Determine the (X, Y) coordinate at the center of the cell enclosing the given text.  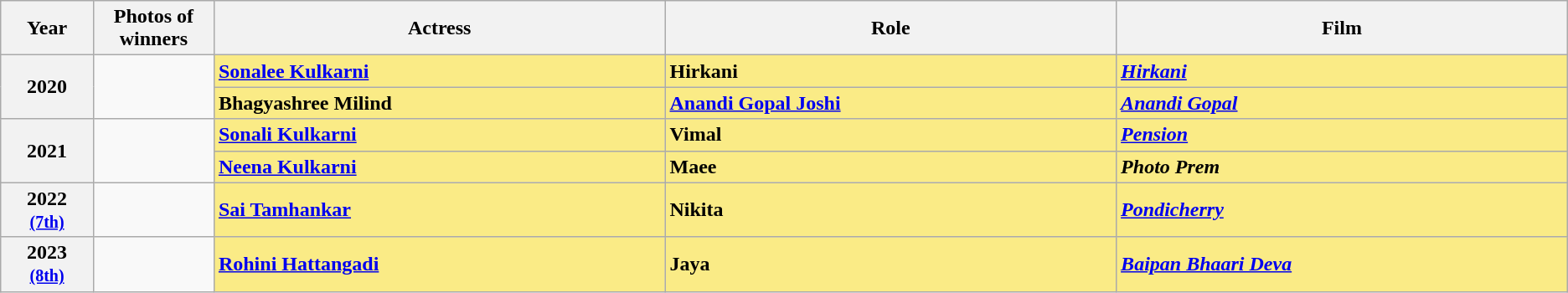
Photo Prem (1342, 167)
Sonali Kulkarni (439, 135)
2023(8th) (47, 265)
Year (47, 28)
Baipan Bhaari Deva (1342, 265)
Rohini Hattangadi (439, 265)
Role (891, 28)
Anandi Gopal Joshi (891, 103)
Pondicherry (1342, 209)
2020 (47, 87)
Sonalee Kulkarni (439, 71)
Sai Tamhankar (439, 209)
Vimal (891, 135)
Neena Kulkarni (439, 167)
Actress (439, 28)
Film (1342, 28)
Photos of winners (153, 28)
Bhagyashree Milind (439, 103)
Pension (1342, 135)
Nikita (891, 209)
Anandi Gopal (1342, 103)
Jaya (891, 265)
Maee (891, 167)
2022(7th) (47, 209)
2021 (47, 151)
